Scan for the cell matching the given text and deliver its [x, y] coordinate at center. 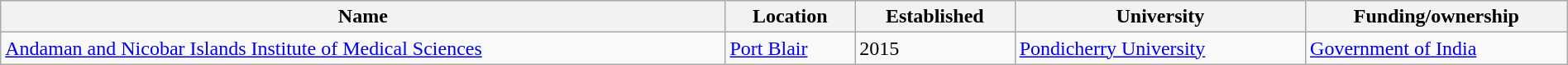
Funding/ownership [1437, 17]
Andaman and Nicobar Islands Institute of Medical Sciences [363, 48]
Location [791, 17]
Established [935, 17]
University [1159, 17]
Port Blair [791, 48]
Name [363, 17]
2015 [935, 48]
Pondicherry University [1159, 48]
Government of India [1437, 48]
